For the text-containing cell, return its midpoint in (x, y) coordinate format. 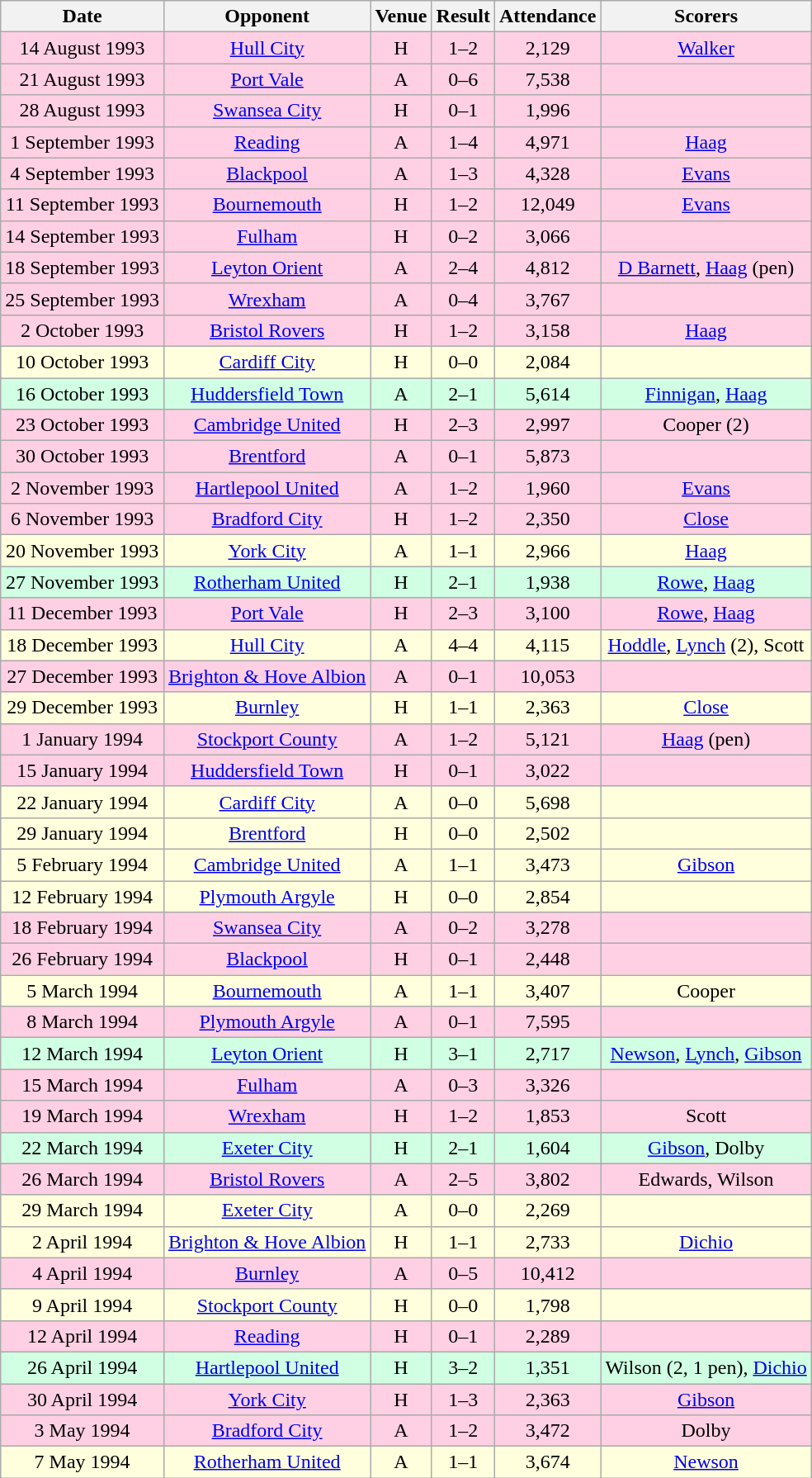
26 March 1994 (83, 1179)
Result (463, 17)
3,767 (547, 299)
2,854 (547, 896)
4,115 (547, 645)
5 March 1994 (83, 991)
9 April 1994 (83, 1305)
1 September 1993 (83, 142)
22 January 1994 (83, 802)
D Barnett, Haag (pen) (706, 268)
12 February 1994 (83, 896)
5,614 (547, 394)
2,129 (547, 48)
1,960 (547, 488)
30 October 1993 (83, 457)
Cooper (2) (706, 425)
2 April 1994 (83, 1242)
3,066 (547, 236)
3,802 (547, 1179)
1,938 (547, 582)
28 August 1993 (83, 111)
5,121 (547, 739)
25 September 1993 (83, 299)
2,289 (547, 1336)
30 April 1994 (83, 1400)
19 March 1994 (83, 1116)
0–5 (463, 1273)
Hoddle, Lynch (2), Scott (706, 645)
14 September 1993 (83, 236)
6 November 1993 (83, 519)
1,798 (547, 1305)
0–3 (463, 1085)
23 October 1993 (83, 425)
Dichio (706, 1242)
2,997 (547, 425)
26 February 1994 (83, 959)
14 August 1993 (83, 48)
5 February 1994 (83, 865)
10,053 (547, 676)
4 September 1993 (83, 173)
Newson (706, 1462)
1,853 (547, 1116)
7,595 (547, 1022)
12 April 1994 (83, 1336)
2 November 1993 (83, 488)
3,473 (547, 865)
3,278 (547, 928)
29 January 1994 (83, 833)
2,966 (547, 551)
Finnigan, Haag (706, 394)
5,873 (547, 457)
7 May 1994 (83, 1462)
21 August 1993 (83, 79)
2,269 (547, 1210)
Wilson (2, 1 pen), Dichio (706, 1367)
3–1 (463, 1054)
18 December 1993 (83, 645)
11 September 1993 (83, 205)
29 December 1993 (83, 708)
Opponent (267, 17)
4,971 (547, 142)
2,350 (547, 519)
Dolby (706, 1431)
Venue (401, 17)
1 January 1994 (83, 739)
4 April 1994 (83, 1273)
Walker (706, 48)
16 October 1993 (83, 394)
3 May 1994 (83, 1431)
0–4 (463, 299)
2,733 (547, 1242)
15 January 1994 (83, 770)
2,717 (547, 1054)
Haag (pen) (706, 739)
10,412 (547, 1273)
2–5 (463, 1179)
Cooper (706, 991)
1,996 (547, 111)
Scorers (706, 17)
3,022 (547, 770)
10 October 1993 (83, 362)
22 March 1994 (83, 1148)
Edwards, Wilson (706, 1179)
12,049 (547, 205)
5,698 (547, 802)
27 November 1993 (83, 582)
2,084 (547, 362)
26 April 1994 (83, 1367)
20 November 1993 (83, 551)
2,448 (547, 959)
4,812 (547, 268)
3,158 (547, 330)
3,326 (547, 1085)
2,502 (547, 833)
Date (83, 17)
11 December 1993 (83, 613)
1,604 (547, 1148)
3,407 (547, 991)
15 March 1994 (83, 1085)
3,674 (547, 1462)
0–6 (463, 79)
27 December 1993 (83, 676)
2–4 (463, 268)
7,538 (547, 79)
18 September 1993 (83, 268)
3,472 (547, 1431)
3–2 (463, 1367)
4,328 (547, 173)
8 March 1994 (83, 1022)
3,100 (547, 613)
4–4 (463, 645)
Scott (706, 1116)
18 February 1994 (83, 928)
2 October 1993 (83, 330)
1–4 (463, 142)
12 March 1994 (83, 1054)
Gibson, Dolby (706, 1148)
Newson, Lynch, Gibson (706, 1054)
1,351 (547, 1367)
Attendance (547, 17)
29 March 1994 (83, 1210)
